Pinpoint the cell where the given text exists, returning its (x, y) midpoint coordinate. 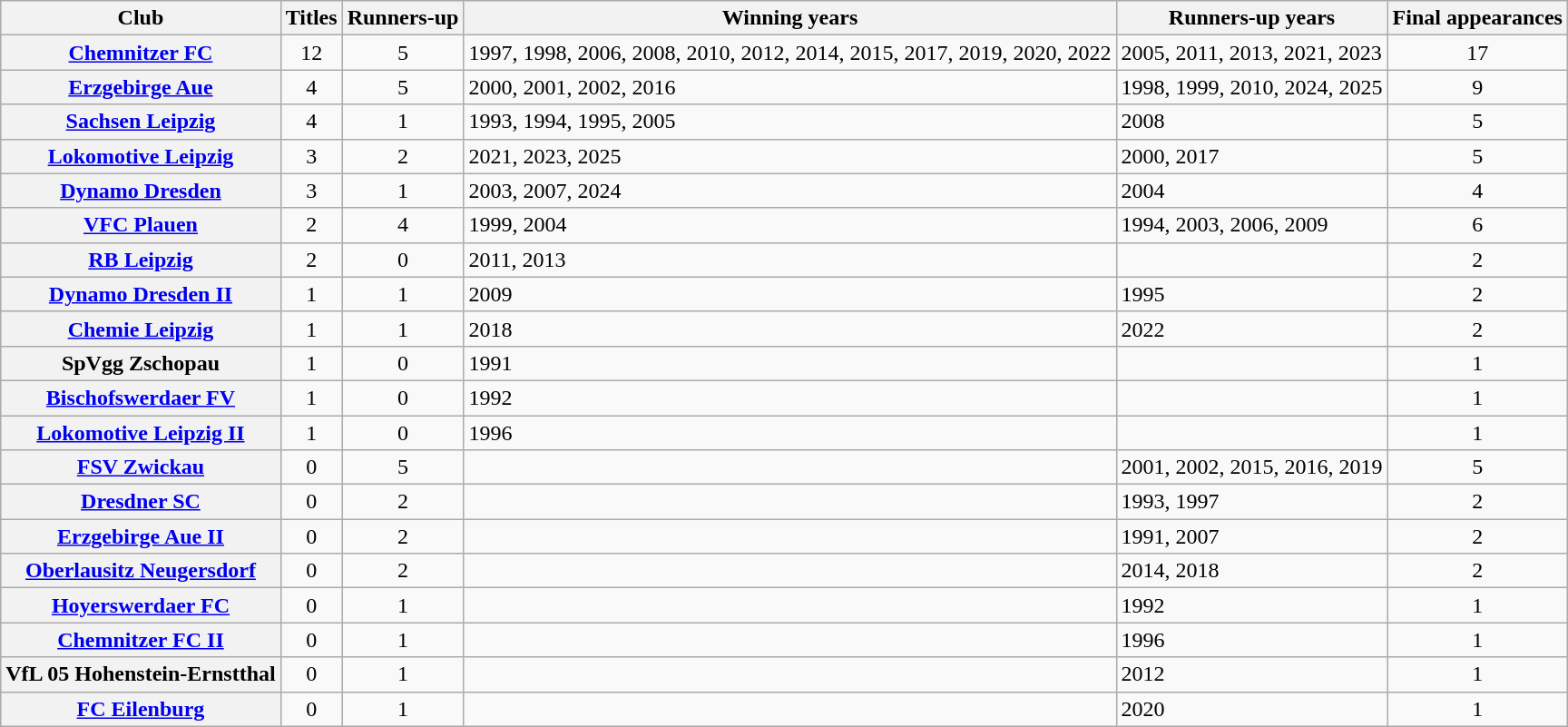
Chemnitzer FC (141, 53)
RB Leipzig (141, 260)
2021, 2023, 2025 (789, 156)
Lokomotive Leipzig (141, 156)
2020 (1252, 709)
Bischofswerdaer FV (141, 398)
2001, 2002, 2015, 2016, 2019 (1252, 467)
Hoyerswerdaer FC (141, 605)
2011, 2013 (789, 260)
Dynamo Dresden II (141, 294)
17 (1477, 53)
2004 (1252, 191)
SpVgg Zschopau (141, 363)
Lokomotive Leipzig II (141, 433)
FSV Zwickau (141, 467)
2014, 2018 (1252, 571)
6 (1477, 225)
Oberlausitz Neugersdorf (141, 571)
1999, 2004 (789, 225)
Winning years (789, 18)
1993, 1997 (1252, 502)
2000, 2017 (1252, 156)
Dresdner SC (141, 502)
Titles (311, 18)
2005, 2011, 2013, 2021, 2023 (1252, 53)
12 (311, 53)
1991 (789, 363)
2009 (789, 294)
2008 (1252, 122)
2018 (789, 329)
VFC Plauen (141, 225)
Chemnitzer FC II (141, 640)
Club (141, 18)
1994, 2003, 2006, 2009 (1252, 225)
Dynamo Dresden (141, 191)
2022 (1252, 329)
Erzgebirge Aue (141, 87)
2012 (1252, 674)
Sachsen Leipzig (141, 122)
1991, 2007 (1252, 536)
1997, 1998, 2006, 2008, 2010, 2012, 2014, 2015, 2017, 2019, 2020, 2022 (789, 53)
1995 (1252, 294)
9 (1477, 87)
2003, 2007, 2024 (789, 191)
1993, 1994, 1995, 2005 (789, 122)
1998, 1999, 2010, 2024, 2025 (1252, 87)
FC Eilenburg (141, 709)
2000, 2001, 2002, 2016 (789, 87)
Final appearances (1477, 18)
Erzgebirge Aue II (141, 536)
VfL 05 Hohenstein-Ernstthal (141, 674)
Runners-up (403, 18)
Runners-up years (1252, 18)
Chemie Leipzig (141, 329)
